Search for the cell housing the specified text and yield its (X, Y) center coordinate. 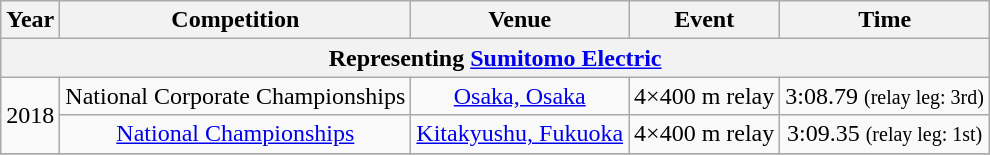
Venue (520, 20)
Osaka, Osaka (520, 96)
3:08.79 (relay leg: 3rd) (885, 96)
National Championships (236, 134)
Time (885, 20)
2018 (30, 115)
3:09.35 (relay leg: 1st) (885, 134)
Year (30, 20)
Event (704, 20)
Kitakyushu, Fukuoka (520, 134)
Representing Sumitomo Electric (496, 58)
Competition (236, 20)
National Corporate Championships (236, 96)
